Detect which cell encompasses the target text, then output its [x, y] center coordinate. 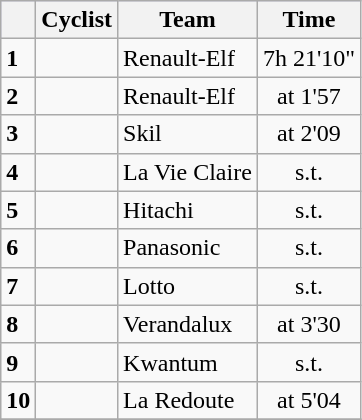
5 [18, 210]
Hitachi [188, 210]
Lotto [188, 286]
6 [18, 248]
10 [18, 400]
Panasonic [188, 248]
1 [18, 58]
4 [18, 172]
9 [18, 362]
7 [18, 286]
at 5'04 [308, 400]
7h 21'10" [308, 58]
3 [18, 134]
8 [18, 324]
2 [18, 96]
La Redoute [188, 400]
La Vie Claire [188, 172]
Team [188, 20]
Cyclist [77, 20]
at 1'57 [308, 96]
Skil [188, 134]
Kwantum [188, 362]
at 3'30 [308, 324]
Time [308, 20]
at 2'09 [308, 134]
Verandalux [188, 324]
